Search for the cell housing the specified text and yield its [X, Y] center coordinate. 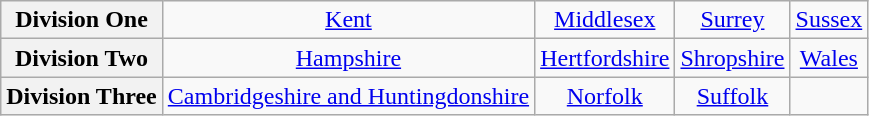
Surrey [732, 20]
Hampshire [348, 58]
Wales [829, 58]
Division Three [82, 96]
Suffolk [732, 96]
Division One [82, 20]
Shropshire [732, 58]
Norfolk [605, 96]
Cambridgeshire and Huntingdonshire [348, 96]
Middlesex [605, 20]
Hertfordshire [605, 58]
Kent [348, 20]
Division Two [82, 58]
Sussex [829, 20]
